Search for the cell housing the specified text and yield its [X, Y] center coordinate. 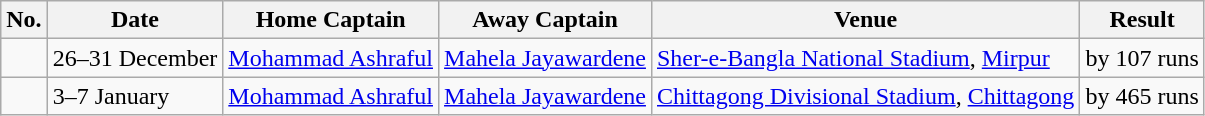
Away Captain [546, 20]
Sher-e-Bangla National Stadium, Mirpur [865, 58]
Venue [865, 20]
Chittagong Divisional Stadium, Chittagong [865, 96]
3–7 January [135, 96]
26–31 December [135, 58]
Result [1142, 20]
by 107 runs [1142, 58]
by 465 runs [1142, 96]
No. [24, 20]
Home Captain [331, 20]
Date [135, 20]
